Extract the [x, y] coordinate from the center of the cell holding the provided text.  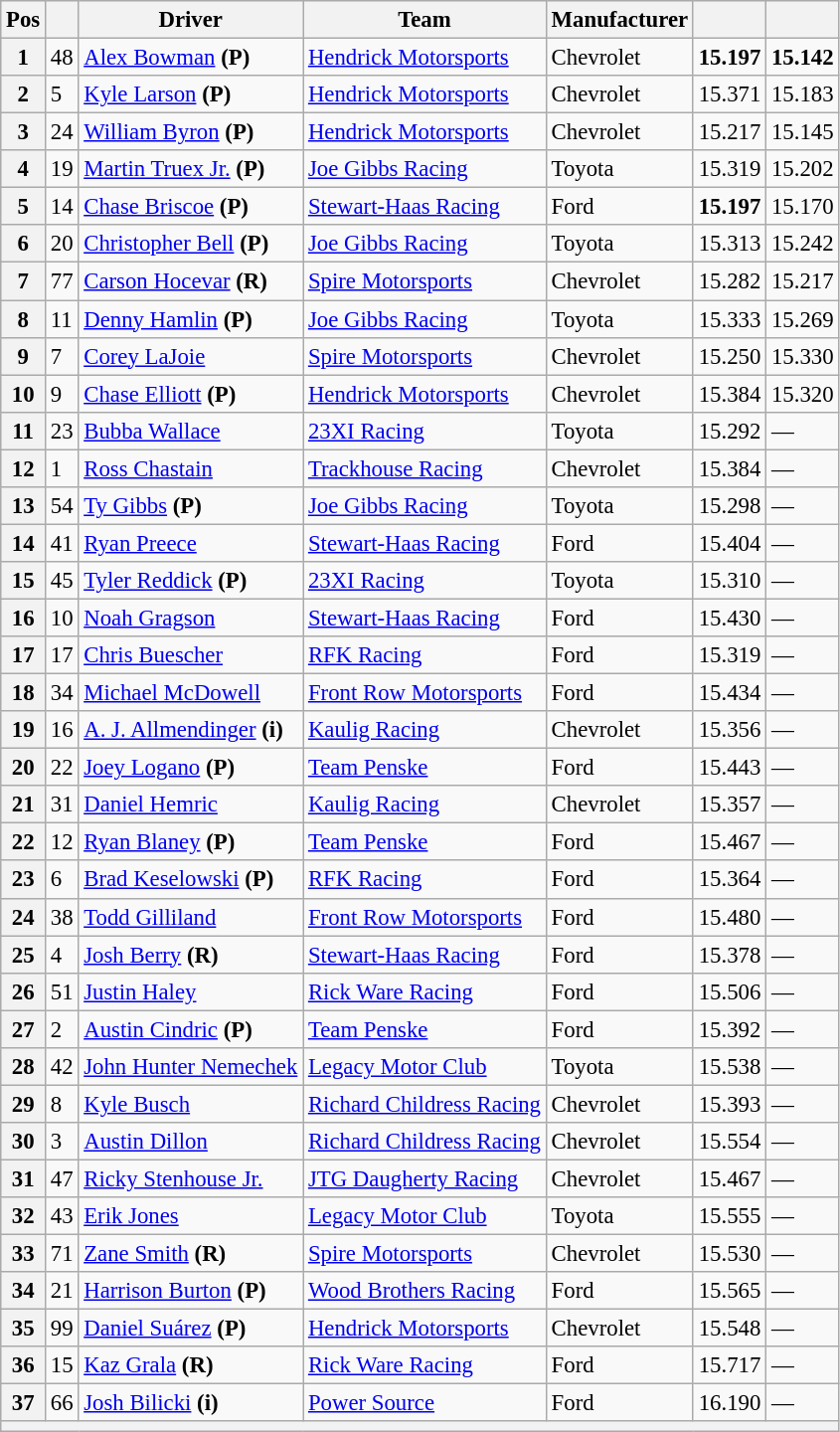
Alex Bowman (P) [191, 58]
Daniel Hemric [191, 805]
29 [24, 1104]
15.242 [803, 244]
15.506 [730, 991]
15.356 [730, 730]
Todd Gilliland [191, 917]
15.282 [730, 281]
15.378 [730, 955]
Josh Bilicki (i) [191, 1403]
Daniel Suárez (P) [191, 1329]
15.310 [730, 581]
Erik Jones [191, 1216]
Austin Cindric (P) [191, 1029]
15.717 [730, 1365]
15.565 [730, 1291]
41 [62, 543]
35 [24, 1329]
15.393 [730, 1104]
Christopher Bell (P) [191, 244]
15.145 [803, 132]
18 [24, 693]
33 [24, 1254]
Ty Gibbs (P) [191, 506]
Ryan Preece [191, 543]
66 [62, 1403]
Josh Berry (R) [191, 955]
15.443 [730, 768]
26 [24, 991]
15.480 [730, 917]
15.364 [730, 880]
A. J. Allmendinger (i) [191, 730]
27 [24, 1029]
15.357 [730, 805]
Michael McDowell [191, 693]
99 [62, 1329]
77 [62, 281]
15.333 [730, 319]
John Hunter Nemechek [191, 1067]
Ricky Stenhouse Jr. [191, 1178]
Kaz Grala (R) [191, 1365]
Trackhouse Racing [425, 468]
15.555 [730, 1216]
15.392 [730, 1029]
15.142 [803, 58]
25 [24, 955]
15.434 [730, 693]
Chase Elliott (P) [191, 394]
15.313 [730, 244]
Zane Smith (R) [191, 1254]
37 [24, 1403]
15.298 [730, 506]
JTG Daugherty Racing [425, 1178]
42 [62, 1067]
Justin Haley [191, 991]
13 [24, 506]
Harrison Burton (P) [191, 1291]
36 [24, 1365]
Noah Gragson [191, 618]
15.170 [803, 207]
15.530 [730, 1254]
15.330 [803, 356]
Carson Hocevar (R) [191, 281]
15.183 [803, 94]
43 [62, 1216]
Ryan Blaney (P) [191, 842]
15.404 [730, 543]
15.320 [803, 394]
47 [62, 1178]
Denny Hamlin (P) [191, 319]
15.538 [730, 1067]
15.202 [803, 169]
15.430 [730, 618]
Team [425, 20]
15.269 [803, 319]
48 [62, 58]
Corey LaJoie [191, 356]
28 [24, 1067]
Driver [191, 20]
Kyle Larson (P) [191, 94]
Kyle Busch [191, 1104]
Chase Briscoe (P) [191, 207]
54 [62, 506]
30 [24, 1142]
Austin Dillon [191, 1142]
Wood Brothers Racing [425, 1291]
15.250 [730, 356]
Manufacturer [619, 20]
16.190 [730, 1403]
Brad Keselowski (P) [191, 880]
15.371 [730, 94]
15.292 [730, 431]
William Byron (P) [191, 132]
Bubba Wallace [191, 431]
Power Source [425, 1403]
71 [62, 1254]
15.548 [730, 1329]
38 [62, 917]
Pos [24, 20]
51 [62, 991]
Ross Chastain [191, 468]
32 [24, 1216]
Tyler Reddick (P) [191, 581]
Joey Logano (P) [191, 768]
Chris Buescher [191, 655]
Martin Truex Jr. (P) [191, 169]
45 [62, 581]
15.554 [730, 1142]
